Output the (x, y) coordinate of the center of the cell containing the given text.  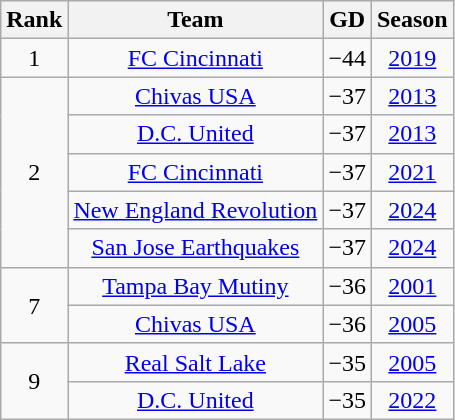
2022 (412, 400)
Real Salt Lake (196, 362)
Rank (34, 20)
Season (412, 20)
1 (34, 58)
New England Revolution (196, 210)
7 (34, 305)
GD (348, 20)
−44 (348, 58)
2021 (412, 172)
Tampa Bay Mutiny (196, 286)
San Jose Earthquakes (196, 248)
Team (196, 20)
9 (34, 381)
2019 (412, 58)
2 (34, 172)
2001 (412, 286)
